Scan for the cell matching the given text and deliver its [x, y] coordinate at center. 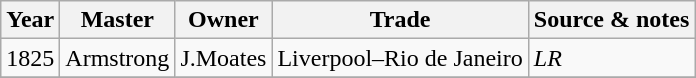
Year [30, 20]
LR [612, 58]
1825 [30, 58]
Owner [224, 20]
Armstrong [118, 58]
Master [118, 20]
Source & notes [612, 20]
Trade [400, 20]
J.Moates [224, 58]
Liverpool–Rio de Janeiro [400, 58]
